From the cell containing the given text, extract its center point as (X, Y) coordinate. 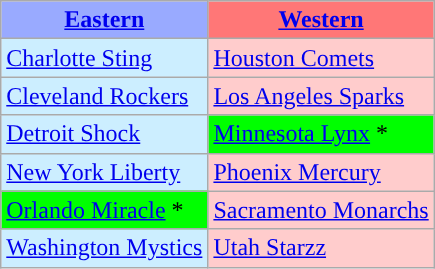
Houston Comets (321, 58)
Cleveland Rockers (104, 96)
Sacramento Monarchs (321, 210)
Detroit Shock (104, 134)
Charlotte Sting (104, 58)
Eastern (104, 20)
Washington Mystics (104, 248)
Phoenix Mercury (321, 172)
New York Liberty (104, 172)
Orlando Miracle * (104, 210)
Utah Starzz (321, 248)
Western (321, 20)
Los Angeles Sparks (321, 96)
Minnesota Lynx * (321, 134)
